Search for the cell housing the specified text and yield its [x, y] center coordinate. 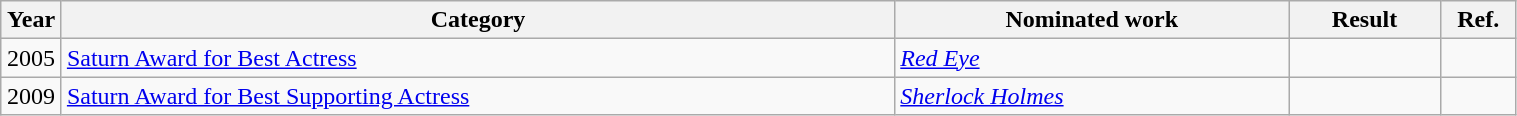
Red Eye [1092, 58]
Sherlock Holmes [1092, 96]
2005 [32, 58]
Saturn Award for Best Supporting Actress [478, 96]
Ref. [1478, 20]
Category [478, 20]
Saturn Award for Best Actress [478, 58]
Year [32, 20]
Nominated work [1092, 20]
2009 [32, 96]
Result [1365, 20]
